Find where the given text appears and provide that cell's center as [X, Y] coordinate. 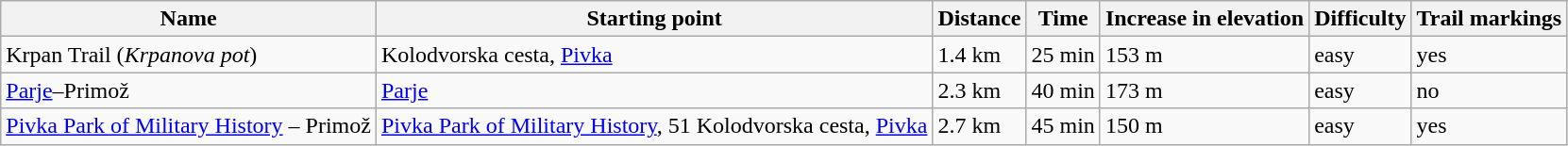
Parje–Primož [189, 90]
Name [189, 19]
Krpan Trail (Krpanova pot) [189, 55]
Parje [653, 90]
Increase in elevation [1205, 19]
Time [1063, 19]
no [1490, 90]
Trail markings [1490, 19]
1.4 km [980, 55]
Difficulty [1360, 19]
153 m [1205, 55]
173 m [1205, 90]
2.3 km [980, 90]
150 m [1205, 126]
Distance [980, 19]
45 min [1063, 126]
25 min [1063, 55]
Pivka Park of Military History, 51 Kolodvorska cesta, Pivka [653, 126]
Pivka Park of Military History – Primož [189, 126]
Kolodvorska cesta, Pivka [653, 55]
Starting point [653, 19]
2.7 km [980, 126]
40 min [1063, 90]
